Provide the (x, y) coordinate of the cell's center where the given text is located.  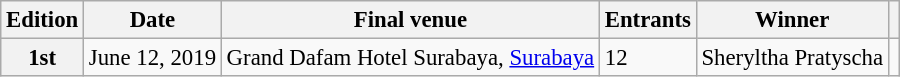
Edition (42, 20)
Final venue (410, 20)
12 (648, 58)
Winner (792, 20)
Date (153, 20)
June 12, 2019 (153, 58)
Grand Dafam Hotel Surabaya, Surabaya (410, 58)
Entrants (648, 20)
Sheryltha Pratyscha (792, 58)
1st (42, 58)
